Output the [x, y] coordinate of the center of the cell containing the given text.  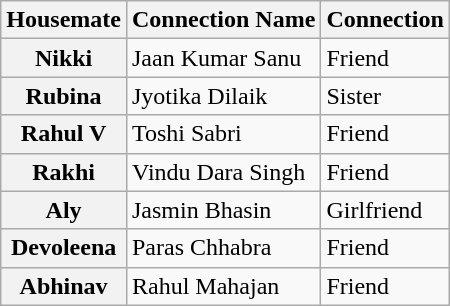
Abhinav [64, 286]
Rahul V [64, 134]
Nikki [64, 58]
Aly [64, 210]
Connection [385, 20]
Jasmin Bhasin [223, 210]
Connection Name [223, 20]
Devoleena [64, 248]
Rahul Mahajan [223, 286]
Jyotika Dilaik [223, 96]
Paras Chhabra [223, 248]
Toshi Sabri [223, 134]
Housemate [64, 20]
Rubina [64, 96]
Girlfriend [385, 210]
Vindu Dara Singh [223, 172]
Sister [385, 96]
Rakhi [64, 172]
Jaan Kumar Sanu [223, 58]
